Identify which cell holds the provided text, then report its (X, Y) central coordinate. 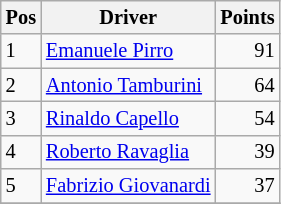
91 (247, 51)
54 (247, 118)
Emanuele Pirro (128, 51)
Points (247, 17)
Fabrizio Giovanardi (128, 186)
4 (21, 152)
Driver (128, 17)
Rinaldo Capello (128, 118)
Pos (21, 17)
3 (21, 118)
Antonio Tamburini (128, 85)
39 (247, 152)
64 (247, 85)
1 (21, 51)
37 (247, 186)
2 (21, 85)
5 (21, 186)
Roberto Ravaglia (128, 152)
